Pinpoint the cell where the given text exists, returning its (x, y) midpoint coordinate. 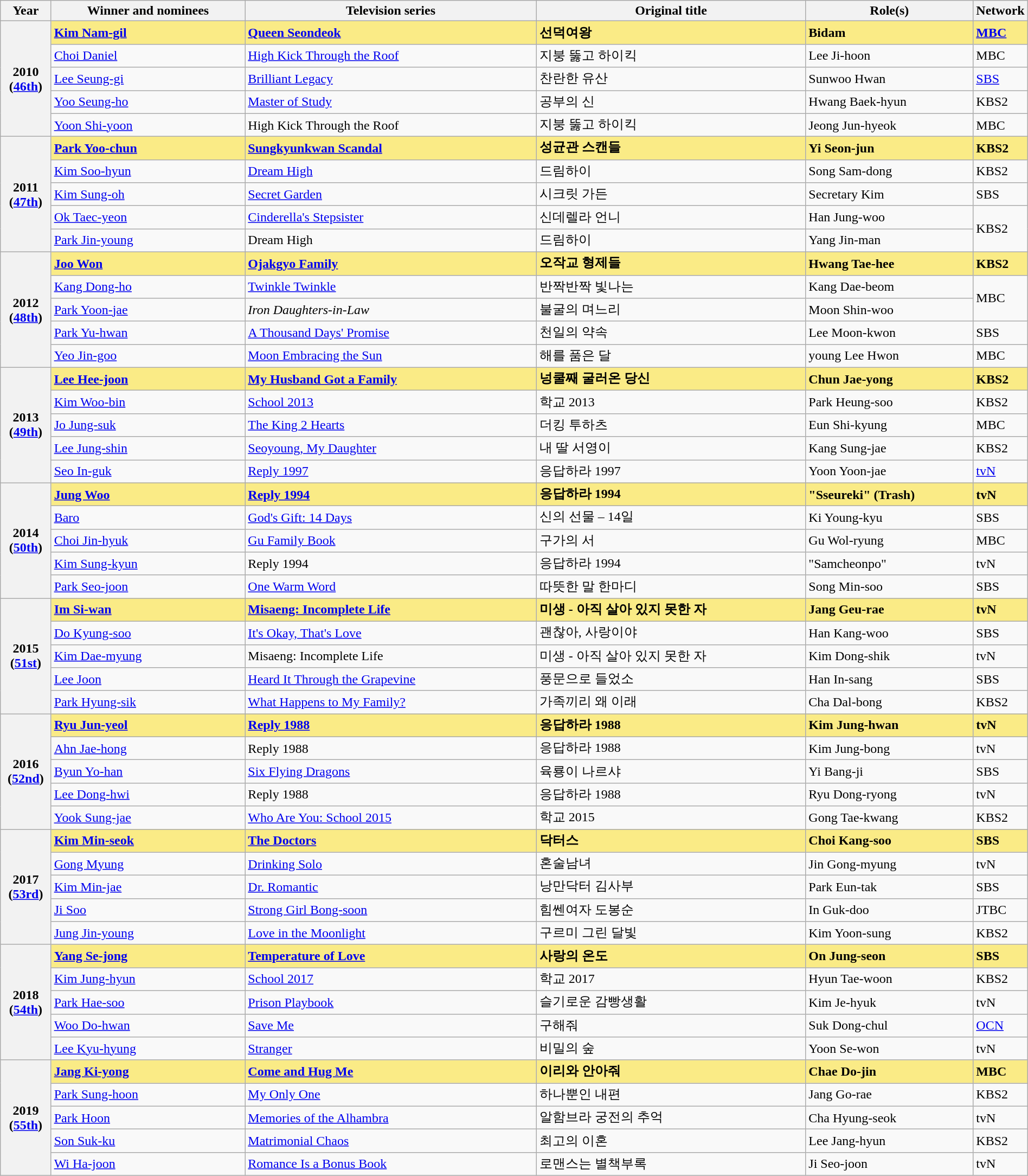
괜찮아, 사랑이야 (671, 632)
Yang Jin-man (889, 241)
2012(48th) (26, 309)
Park Heung-soo (889, 402)
로맨스는 별책부록 (671, 1164)
Romance Is a Bonus Book (390, 1164)
알함브라 궁전의 추억 (671, 1117)
Ki Young-kyu (889, 517)
Baro (148, 517)
School 2013 (390, 402)
Memories of the Alhambra (390, 1117)
찬란한 유산 (671, 79)
Lee Ji-hoon (889, 55)
Come and Hug Me (390, 1072)
넝쿨째 굴러온 당신 (671, 379)
Cha Hyung-seok (889, 1117)
Gong Myung (148, 864)
구해줘 (671, 1025)
Choi Daniel (148, 55)
Han Jung-woo (889, 217)
응답하라 1997 (671, 472)
Heard It Through the Grapevine (390, 679)
Son Suk-ku (148, 1141)
오작교 형제들 (671, 264)
더킹 투하츠 (671, 425)
Jeong Jun-hyeok (889, 125)
Yoon Se-won (889, 1049)
천일의 약속 (671, 333)
Prison Playbook (390, 1002)
Iron Daughters-in-Law (390, 310)
2016(52nd) (26, 771)
Network (1000, 11)
혼술남녀 (671, 864)
JTBC (1000, 910)
God's Gift: 14 Days (390, 517)
Six Flying Dragons (390, 771)
Kim Min-jae (148, 887)
Matrimonial Chaos (390, 1141)
슬기로운 감빵생활 (671, 1002)
Moon Embracing the Sun (390, 356)
Joo Won (148, 264)
Kang Dong-ho (148, 286)
Lee Dong-hwi (148, 794)
Twinkle Twinkle (390, 286)
Choi Jin-hyuk (148, 540)
닥터스 (671, 841)
A Thousand Days' Promise (390, 333)
따뜻한 말 한마디 (671, 587)
Ahn Jae-hong (148, 749)
Drinking Solo (390, 864)
The Doctors (390, 841)
Lee Jang-hyun (889, 1141)
"Samcheonpo" (889, 564)
Byun Yo-han (148, 771)
Save Me (390, 1025)
Brilliant Legacy (390, 79)
학교 2013 (671, 402)
힘쎈여자 도봉순 (671, 910)
Park Hae-soo (148, 1002)
Ryu Dong-ryong (889, 794)
성균관 스캔들 (671, 149)
Hwang Baek-hyun (889, 102)
Gu Wol-ryung (889, 540)
Bidam (889, 33)
신의 선물 – 14일 (671, 517)
Park Jin-young (148, 241)
Lee Joon (148, 679)
Kim Nam-gil (148, 33)
2013(49th) (26, 425)
구르미 그린 달빛 (671, 933)
Queen Seondeok (390, 33)
Gu Family Book (390, 540)
Secret Garden (390, 194)
Kim Yoon-sung (889, 933)
2015(51st) (26, 656)
Han In-sang (889, 679)
Kim Sung-kyun (148, 564)
Hwang Tae-hee (889, 264)
2014(50th) (26, 540)
young Lee Hwon (889, 356)
Kim Jung-hwan (889, 726)
Lee Jung-shin (148, 448)
선덕여왕 (671, 33)
Sunwoo Hwan (889, 79)
Park Hyung-sik (148, 702)
공부의 신 (671, 102)
Jang Go-rae (889, 1095)
Role(s) (889, 11)
Kim Jung-bong (889, 749)
Park Seo-joon (148, 587)
Yi Seon-jun (889, 149)
Ok Taec-yeon (148, 217)
Seo In-guk (148, 472)
Lee Seung-gi (148, 79)
Kim Jung-hyun (148, 980)
Seoyoung, My Daughter (390, 448)
Gong Tae-kwang (889, 818)
육룡이 나르샤 (671, 771)
Ji Seo-joon (889, 1164)
Yook Sung-jae (148, 818)
시크릿 가든 (671, 194)
Reply 1997 (390, 472)
Jang Geu-rae (889, 610)
Lee Moon-kwon (889, 333)
낭만닥터 김사부 (671, 887)
Kim Soo-hyun (148, 171)
Kang Dae-beom (889, 286)
Park Sung-hoon (148, 1095)
신데렐라 언니 (671, 217)
Dr. Romantic (390, 887)
What Happens to My Family? (390, 702)
가족끼리 왜 이래 (671, 702)
Jin Gong-myung (889, 864)
Moon Shin-woo (889, 310)
Yoon Shi-yoon (148, 125)
Song Sam-dong (889, 171)
Im Si-wan (148, 610)
Cinderella's Stepsister (390, 217)
Yeo Jin-goo (148, 356)
학교 2015 (671, 818)
2011(47th) (26, 194)
Kim Dae-myung (148, 656)
최고의 이혼 (671, 1141)
구가의 서 (671, 540)
Choi Kang-soo (889, 841)
Sungkyunkwan Scandal (390, 149)
Park Eun-tak (889, 887)
"Sseureki" (Trash) (889, 495)
Kim Dong-shik (889, 656)
2019(55th) (26, 1117)
Kim Sung-oh (148, 194)
Chun Jae-yong (889, 379)
Yoo Seung-ho (148, 102)
반짝반짝 빛나는 (671, 286)
Park Yu-hwan (148, 333)
It's Okay, That's Love (390, 632)
불굴의 며느리 (671, 310)
My Only One (390, 1095)
On Jung-seon (889, 956)
이리와 안아줘 (671, 1072)
Jang Ki-yong (148, 1072)
Television series (390, 11)
Jung Woo (148, 495)
Song Min-soo (889, 587)
Park Yoo-chun (148, 149)
Park Yoon-jae (148, 310)
학교 2017 (671, 980)
2010(46th) (26, 79)
Chae Do-jin (889, 1072)
Kang Sung-jae (889, 448)
Suk Dong-chul (889, 1025)
Lee Hee-joon (148, 379)
Winner and nominees (148, 11)
Hyun Tae-woon (889, 980)
Who Are You: School 2015 (390, 818)
2018(54th) (26, 1002)
Ji Soo (148, 910)
Han Kang-woo (889, 632)
Jung Jin-young (148, 933)
Cha Dal-bong (889, 702)
Park Hoon (148, 1117)
비밀의 숲 (671, 1049)
Stranger (390, 1049)
Lee Kyu-hyung (148, 1049)
Temperature of Love (390, 956)
Ojakgyo Family (390, 264)
해를 품은 달 (671, 356)
The King 2 Hearts (390, 425)
School 2017 (390, 980)
Eun Shi-kyung (889, 425)
One Warm Word (390, 587)
Secretary Kim (889, 194)
Kim Je-hyuk (889, 1002)
Yoon Yoon-jae (889, 472)
OCN (1000, 1025)
Kim Min-seok (148, 841)
풍문으로 들었소 (671, 679)
Do Kyung-soo (148, 632)
Kim Woo-bin (148, 402)
2017(53rd) (26, 886)
Woo Do-hwan (148, 1025)
Year (26, 11)
Ryu Jun-yeol (148, 726)
사랑의 온도 (671, 956)
Love in the Moonlight (390, 933)
Yang Se-jong (148, 956)
Jo Jung-suk (148, 425)
하나뿐인 내편 (671, 1095)
Yi Bang-ji (889, 771)
Strong Girl Bong-soon (390, 910)
Master of Study (390, 102)
My Husband Got a Family (390, 379)
In Guk-doo (889, 910)
내 딸 서영이 (671, 448)
Wi Ha-joon (148, 1164)
Original title (671, 11)
